Locate the cell with the specified text and output its [x, y] center coordinate. 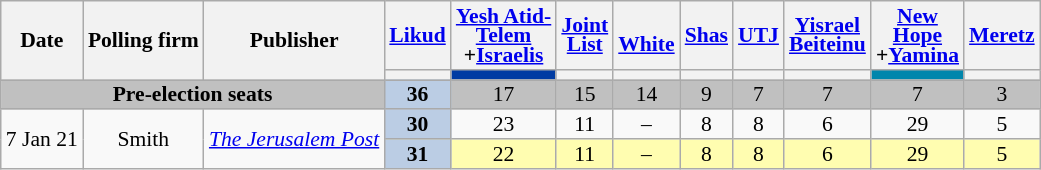
36 [418, 95]
Polling firm [144, 40]
3 [1002, 95]
30 [418, 125]
The Jerusalem Post [294, 140]
YisraelBeiteinu [828, 36]
31 [418, 154]
Yesh Atid-Telem+Israelis [504, 36]
Meretz [1002, 36]
7 Jan 21 [42, 140]
Smith [144, 140]
NewHope+Yamina [918, 36]
Likud [418, 36]
15 [584, 95]
Pre-election seats [193, 95]
JointList [584, 36]
22 [504, 154]
Date [42, 40]
Shas [706, 36]
Publisher [294, 40]
17 [504, 95]
23 [504, 125]
White [646, 36]
14 [646, 95]
9 [706, 95]
UTJ [758, 36]
